From the cell containing the given text, extract its center point as (X, Y) coordinate. 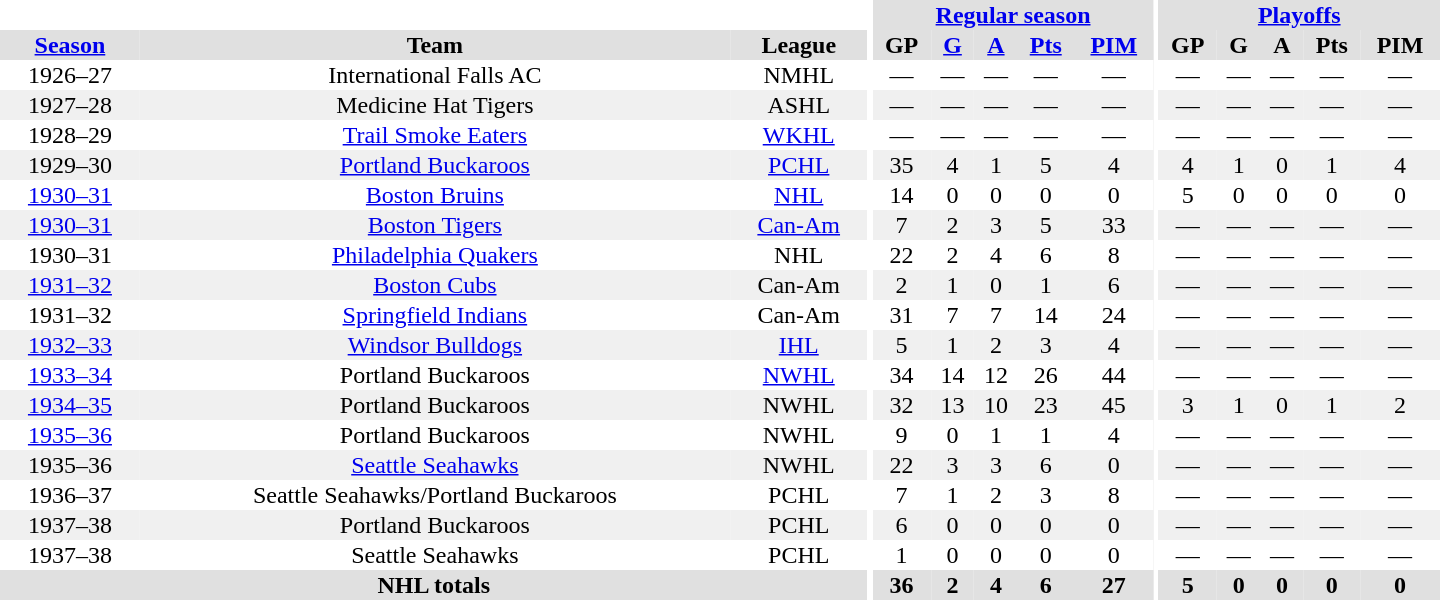
32 (901, 405)
1933–34 (70, 375)
12 (996, 375)
31 (901, 315)
Playoffs (1300, 15)
Trail Smoke Eaters (435, 135)
Boston Bruins (435, 195)
35 (901, 165)
International Falls AC (435, 75)
Windsor Bulldogs (435, 345)
26 (1046, 375)
League (799, 45)
34 (901, 375)
1934–35 (70, 405)
1936–37 (70, 495)
1932–33 (70, 345)
Seattle Seahawks/Portland Buckaroos (435, 495)
27 (1114, 585)
Regular season (1012, 15)
1928–29 (70, 135)
24 (1114, 315)
Boston Tigers (435, 225)
23 (1046, 405)
13 (952, 405)
1926–27 (70, 75)
9 (901, 435)
Season (70, 45)
NHL totals (434, 585)
44 (1114, 375)
Medicine Hat Tigers (435, 105)
NMHL (799, 75)
1927–28 (70, 105)
36 (901, 585)
Boston Cubs (435, 285)
Philadelphia Quakers (435, 255)
IHL (799, 345)
Springfield Indians (435, 315)
1929–30 (70, 165)
Team (435, 45)
33 (1114, 225)
WKHL (799, 135)
ASHL (799, 105)
45 (1114, 405)
10 (996, 405)
